Return the (X, Y) coordinate for the center point of the cell that contains the specified text.  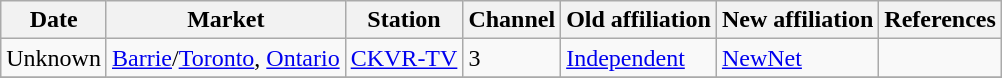
Independent (639, 58)
Market (226, 20)
New affiliation (797, 20)
References (940, 20)
CKVR-TV (404, 58)
Old affiliation (639, 20)
NewNet (797, 58)
Channel (512, 20)
Station (404, 20)
3 (512, 58)
Barrie/Toronto, Ontario (226, 58)
Unknown (54, 58)
Date (54, 20)
